Output the (X, Y) coordinate of the center of the cell containing the given text.  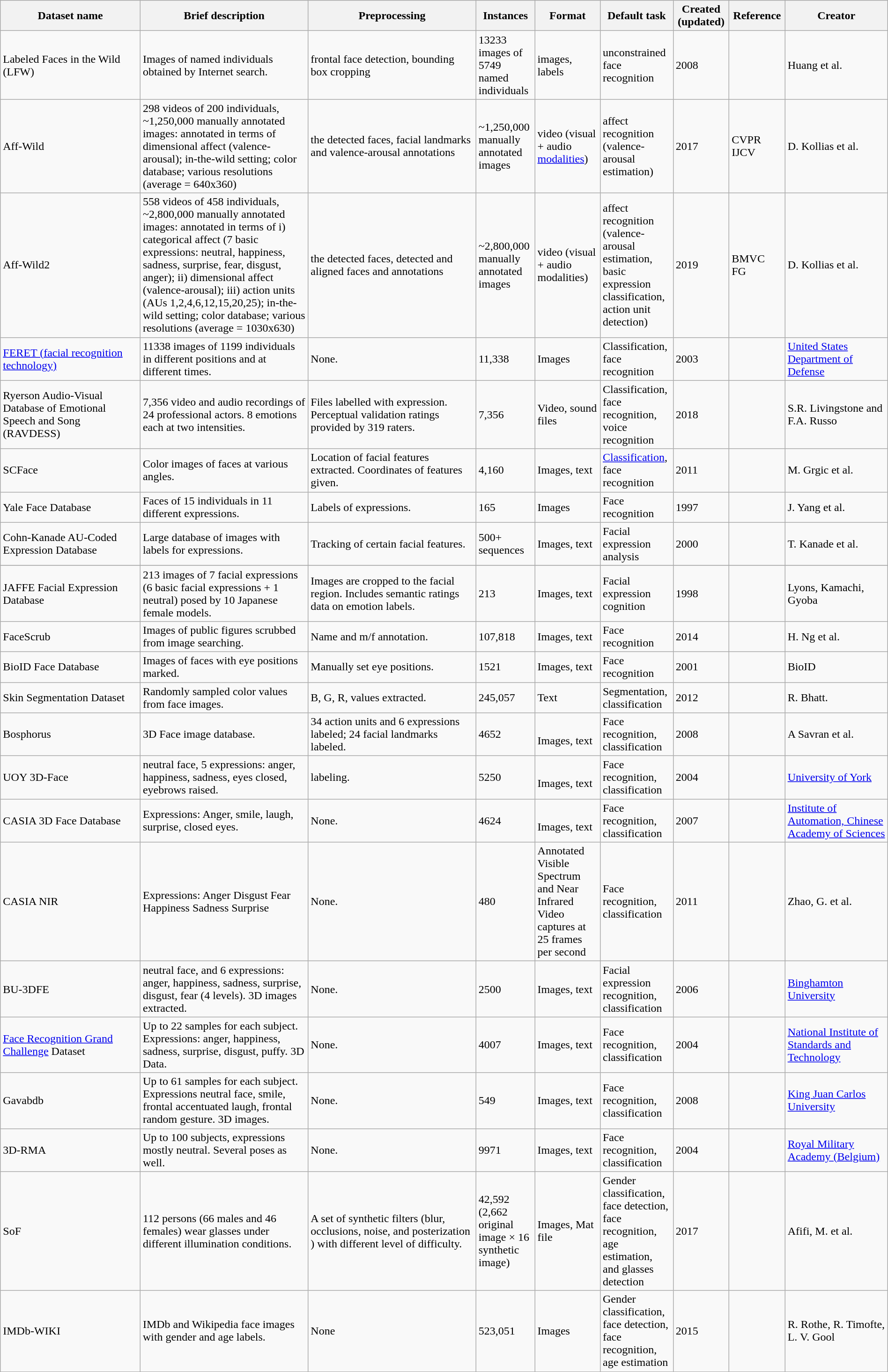
Aff-Wild (70, 146)
Text (568, 697)
Video, sound files (568, 415)
2003 (701, 359)
245,057 (505, 697)
7,356 (505, 415)
Labeled Faces in the Wild (LFW) (70, 65)
13233 images of 5749 named individuals (505, 65)
CASIA 3D Face Database (70, 821)
BMVCFG (757, 265)
2019 (701, 265)
165 (505, 507)
Gender classification, face detection, face recognition, age estimation, and glasses detection (636, 1231)
42,592 (2,662 original image × 16 synthetic image) (505, 1231)
Color images of faces at various angles. (224, 470)
Skin Segmentation Dataset (70, 697)
Expressions: Anger, smile, laugh, surprise, closed eyes. (224, 821)
Instances (505, 16)
Afifi, M. et al. (836, 1231)
FERET (facial recognition technology) (70, 359)
images, labels (568, 65)
IMDb and Wikipedia face images with gender and age labels. (224, 1331)
United States Department of Defense (836, 359)
Bosphorus (70, 734)
2001 (701, 667)
labeling. (392, 778)
H. Ng et al. (836, 636)
Reference (757, 16)
Images of faces with eye positions marked. (224, 667)
UOY 3D-Face (70, 778)
11338 images of 1199 individuals in different positions and at different times. (224, 359)
neutral face, and 6 expressions: anger, happiness, sadness, surprise, disgust, fear (4 levels). 3D images extracted. (224, 989)
Images, Mat file (568, 1231)
Faces of 15 individuals in 11 different expressions. (224, 507)
Annotated Visible Spectrum and Near Infrared Video captures at 25 frames per second (568, 902)
Lyons, Kamachi, Gyoba (836, 593)
Expressions: Anger Disgust Fear Happiness Sadness Surprise (224, 902)
BioID Face Database (70, 667)
34 action units and 6 expressions labeled; 24 facial landmarks labeled. (392, 734)
3D Face image database. (224, 734)
Gavabdb (70, 1101)
Images of named individuals obtained by Internet search. (224, 65)
4624 (505, 821)
4,160 (505, 470)
~1,250,000 manually annotated images (505, 146)
Up to 61 samples for each subject. Expressions neutral face, smile, frontal accentuated laugh, frontal random gesture. 3D images. (224, 1101)
Facial expression cognition (636, 593)
SoF (70, 1231)
Royal Military Academy (Belgium) (836, 1150)
King Juan Carlos University (836, 1101)
Name and m/f annotation. (392, 636)
Tracking of certain facial features. (392, 544)
5250 (505, 778)
the detected faces, facial landmarks and valence-arousal annotations (392, 146)
Labels of expressions. (392, 507)
3D-RMA (70, 1150)
2500 (505, 989)
affect recognition (valence-arousal estimation, basic expression classification, action unit detection) (636, 265)
JAFFE Facial Expression Database (70, 593)
11,338 (505, 359)
M. Grgic et al. (836, 470)
Segmentation, classification (636, 697)
4652 (505, 734)
CASIA NIR (70, 902)
Binghamton University (836, 989)
SCFace (70, 470)
R. Rothe, R. Timofte, L. V. Gool (836, 1331)
unconstrained face recognition (636, 65)
S.R. Livingstone and F.A. Russo (836, 415)
National Institute of Standards and Technology (836, 1045)
Aff-Wild2 (70, 265)
Files labelled with expression. Perceptual validation ratings provided by 319 raters. (392, 415)
Huang et al. (836, 65)
7,356 video and audio recordings of 24 professional actors. 8 emotions each at two intensities. (224, 415)
1521 (505, 667)
Preprocessing (392, 16)
None (392, 1331)
107,818 (505, 636)
549 (505, 1101)
J. Yang et al. (836, 507)
Format (568, 16)
2012 (701, 697)
2007 (701, 821)
Up to 22 samples for each subject. Expressions: anger, happiness, sadness, surprise, disgust, puffy. 3D Data. (224, 1045)
Randomly sampled color values from face images. (224, 697)
BioID (836, 667)
Gender classification, face detection, face recognition, age estimation (636, 1331)
Brief description (224, 16)
BU-3DFE (70, 989)
IMDb-WIKI (70, 1331)
1998 (701, 593)
1997 (701, 507)
Ryerson Audio-Visual Database of Emotional Speech and Song (RAVDESS) (70, 415)
~2,800,000 manually annotated images (505, 265)
FaceScrub (70, 636)
Cohn-Kanade AU-Coded Expression Database (70, 544)
affect recognition (valence-arousal estimation) (636, 146)
500+ sequences (505, 544)
Manually set eye positions. (392, 667)
Default task (636, 16)
2015 (701, 1331)
R. Bhatt. (836, 697)
Large database of images with labels for expressions. (224, 544)
A set of synthetic filters (blur, occlusions, noise, and posterization ) with different level of difficulty. (392, 1231)
523,051 (505, 1331)
2000 (701, 544)
2014 (701, 636)
T. Kanade et al. (836, 544)
2018 (701, 415)
Dataset name (70, 16)
the detected faces, detected and aligned faces and annotations (392, 265)
Yale Face Database (70, 507)
Creator (836, 16)
Created (updated) (701, 16)
Location of facial features extracted. Coordinates of features given. (392, 470)
CVPRIJCV (757, 146)
112 persons (66 males and 46 females) wear glasses under different illumination conditions. (224, 1231)
Images are cropped to the facial region. Includes semantic ratings data on emotion labels. (392, 593)
A Savran et al. (836, 734)
Face Recognition Grand Challenge Dataset (70, 1045)
Up to 100 subjects, expressions mostly neutral. Several poses as well. (224, 1150)
213 images of 7 facial expressions (6 basic facial expressions + 1 neutral) posed by 10 Japanese female models. (224, 593)
Zhao, G. et al. (836, 902)
Images of public figures scrubbed from image searching. (224, 636)
9971 (505, 1150)
neutral face, 5 expressions: anger, happiness, sadness, eyes closed, eyebrows raised. (224, 778)
University of York (836, 778)
480 (505, 902)
213 (505, 593)
2006 (701, 989)
frontal face detection, bounding box cropping (392, 65)
Facial expression recognition, classification (636, 989)
Classification, face recognition, voice recognition (636, 415)
B, G, R, values extracted. (392, 697)
Facial expression analysis (636, 544)
4007 (505, 1045)
Institute of Automation, Chinese Academy of Sciences (836, 821)
